Scan for the cell matching the given text and deliver its (x, y) coordinate at center. 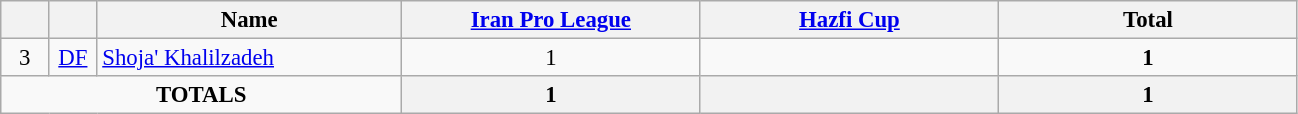
DF (73, 58)
3 (25, 58)
TOTALS (202, 95)
Name (250, 20)
Shoja' Khalilzadeh (250, 58)
Total (1148, 20)
Iran Pro League (552, 20)
Hazfi Cup (850, 20)
